Pinpoint the cell where the given text exists, returning its (X, Y) midpoint coordinate. 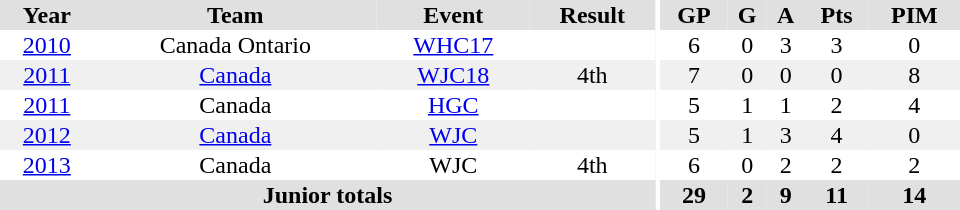
PIM (914, 15)
2012 (47, 135)
Year (47, 15)
Junior totals (328, 195)
11 (836, 195)
G (747, 15)
9 (786, 195)
GP (694, 15)
2010 (47, 45)
8 (914, 75)
Canada Ontario (236, 45)
Result (593, 15)
HGC (453, 105)
WJC18 (453, 75)
2013 (47, 165)
7 (694, 75)
WHC17 (453, 45)
Event (453, 15)
Pts (836, 15)
14 (914, 195)
29 (694, 195)
Team (236, 15)
A (786, 15)
